Find where the given text appears and provide that cell's center as (x, y) coordinate. 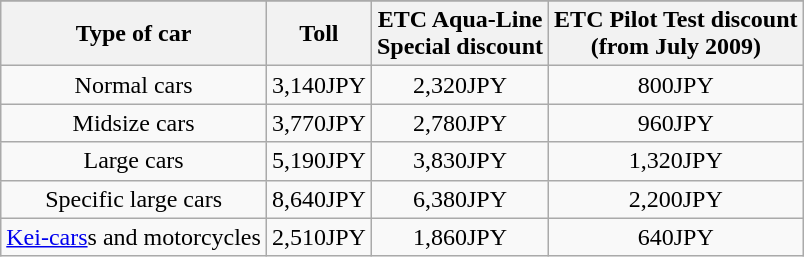
3,140JPY (318, 85)
Large cars (134, 161)
Kei-carss and motorcycles (134, 237)
Midsize cars (134, 123)
Type of car (134, 34)
ETC Pilot Test discount (from July 2009) (676, 34)
6,380JPY (460, 199)
ETC Aqua-Line Special discount (460, 34)
3,770JPY (318, 123)
2,200JPY (676, 199)
1,860JPY (460, 237)
5,190JPY (318, 161)
2,780JPY (460, 123)
8,640JPY (318, 199)
2,510JPY (318, 237)
3,830JPY (460, 161)
Normal cars (134, 85)
960JPY (676, 123)
800JPY (676, 85)
Toll (318, 34)
1,320JPY (676, 161)
2,320JPY (460, 85)
Specific large cars (134, 199)
640JPY (676, 237)
